Return the [X, Y] coordinate for the center point of the cell that contains the specified text.  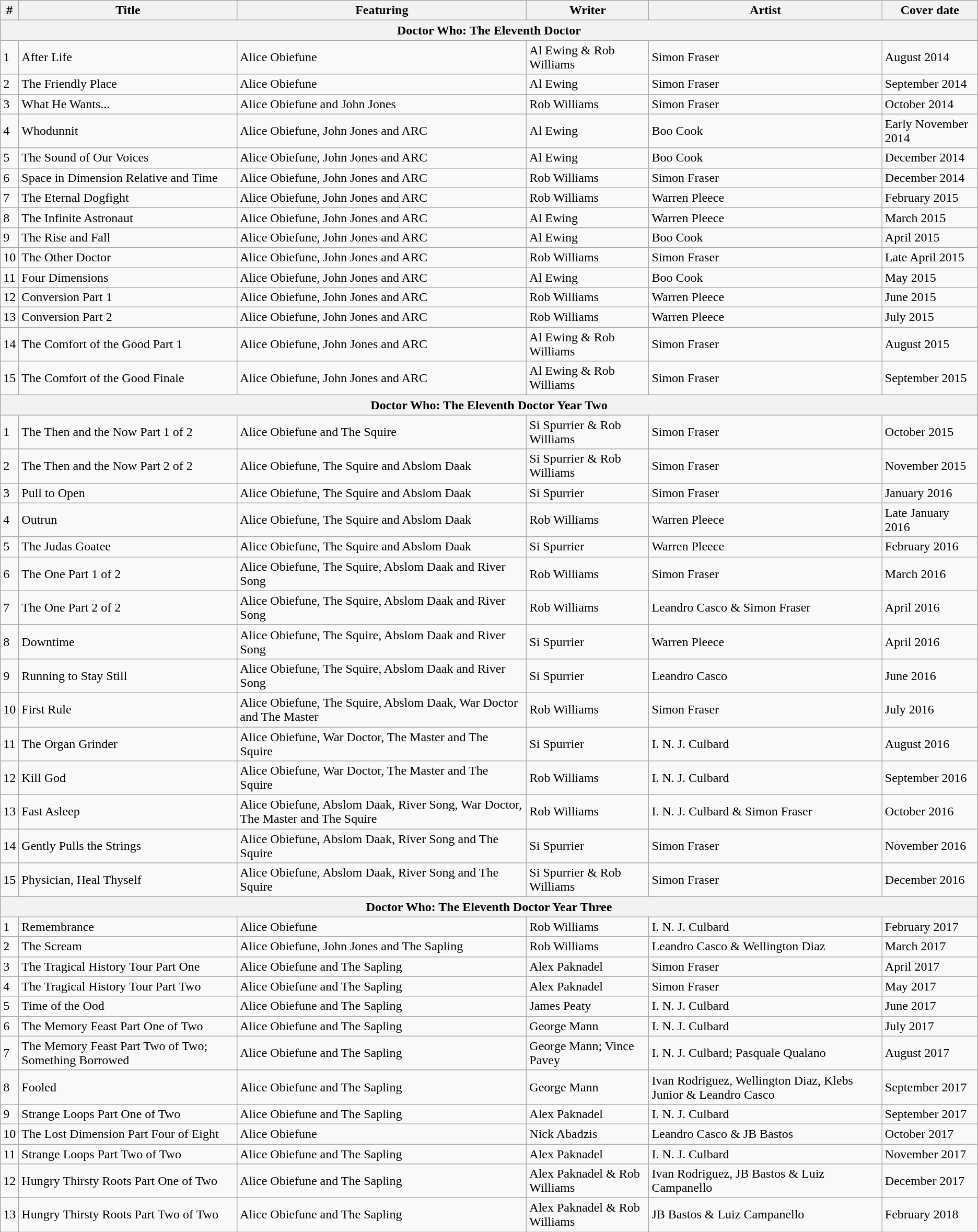
Alice Obiefune, John Jones and The Sapling [382, 947]
Doctor Who: The Eleventh Doctor Year Three [489, 907]
August 2015 [930, 344]
Alice Obiefune, The Squire, Abslom Daak, War Doctor and The Master [382, 710]
The Tragical History Tour Part Two [128, 986]
First Rule [128, 710]
June 2016 [930, 675]
November 2016 [930, 846]
The Lost Dimension Part Four of Eight [128, 1134]
Conversion Part 2 [128, 317]
April 2017 [930, 966]
February 2018 [930, 1215]
Doctor Who: The Eleventh Doctor Year Two [489, 405]
The Comfort of the Good Finale [128, 378]
Whodunnit [128, 131]
Leandro Casco & JB Bastos [765, 1134]
Writer [588, 10]
Late April 2015 [930, 257]
June 2017 [930, 1006]
The Friendly Place [128, 84]
July 2016 [930, 710]
Four Dimensions [128, 278]
Hungry Thirsty Roots Part Two of Two [128, 1215]
Ivan Rodriguez, Wellington Diaz, Klebs Junior & Leandro Casco [765, 1087]
December 2016 [930, 880]
The Other Doctor [128, 257]
The Tragical History Tour Part One [128, 966]
February 2017 [930, 927]
Late January 2016 [930, 520]
Fast Asleep [128, 812]
The Memory Feast Part One of Two [128, 1026]
Featuring [382, 10]
March 2017 [930, 947]
Leandro Casco [765, 675]
George Mann; Vince Pavey [588, 1053]
Nick Abadzis [588, 1134]
Hungry Thirsty Roots Part One of Two [128, 1181]
Pull to Open [128, 493]
August 2017 [930, 1053]
The Memory Feast Part Two of Two; Something Borrowed [128, 1053]
Doctor Who: The Eleventh Doctor [489, 30]
August 2014 [930, 57]
Leandro Casco & Simon Fraser [765, 607]
Early November 2014 [930, 131]
November 2017 [930, 1154]
September 2015 [930, 378]
What He Wants... [128, 104]
Remembrance [128, 927]
JB Bastos & Luiz Campanello [765, 1215]
The Scream [128, 947]
October 2017 [930, 1134]
October 2016 [930, 812]
September 2016 [930, 778]
Outrun [128, 520]
Kill God [128, 778]
September 2014 [930, 84]
Time of the Ood [128, 1006]
April 2015 [930, 237]
Leandro Casco & Wellington Diaz [765, 947]
The Rise and Fall [128, 237]
August 2016 [930, 743]
Alice Obiefune and The Squire [382, 432]
February 2016 [930, 547]
December 2017 [930, 1181]
July 2017 [930, 1026]
Downtime [128, 642]
Conversion Part 1 [128, 297]
# [9, 10]
Fooled [128, 1087]
May 2015 [930, 278]
The Then and the Now Part 1 of 2 [128, 432]
Alice Obiefune, Abslom Daak, River Song, War Doctor, The Master and The Squire [382, 812]
Strange Loops Part One of Two [128, 1114]
I. N. J. Culbard & Simon Fraser [765, 812]
May 2017 [930, 986]
October 2015 [930, 432]
James Peaty [588, 1006]
Alice Obiefune and John Jones [382, 104]
Cover date [930, 10]
January 2016 [930, 493]
The Sound of Our Voices [128, 158]
The Judas Goatee [128, 547]
Strange Loops Part Two of Two [128, 1154]
After Life [128, 57]
The One Part 2 of 2 [128, 607]
February 2015 [930, 198]
October 2014 [930, 104]
March 2015 [930, 217]
Ivan Rodriguez, JB Bastos & Luiz Campanello [765, 1181]
Space in Dimension Relative and Time [128, 178]
Running to Stay Still [128, 675]
March 2016 [930, 574]
Physician, Heal Thyself [128, 880]
The Eternal Dogfight [128, 198]
The Comfort of the Good Part 1 [128, 344]
The One Part 1 of 2 [128, 574]
The Then and the Now Part 2 of 2 [128, 466]
Title [128, 10]
Artist [765, 10]
The Infinite Astronaut [128, 217]
I. N. J. Culbard; Pasquale Qualano [765, 1053]
Gently Pulls the Strings [128, 846]
July 2015 [930, 317]
June 2015 [930, 297]
November 2015 [930, 466]
The Organ Grinder [128, 743]
